Determine the (x, y) coordinate at the center of the cell enclosing the given text.  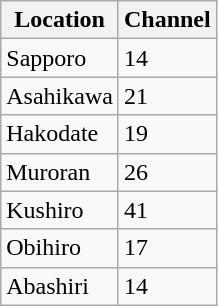
Abashiri (60, 286)
26 (167, 172)
41 (167, 210)
Muroran (60, 172)
Location (60, 20)
Obihiro (60, 248)
Kushiro (60, 210)
19 (167, 134)
Hakodate (60, 134)
Asahikawa (60, 96)
21 (167, 96)
17 (167, 248)
Channel (167, 20)
Sapporo (60, 58)
